Search for the cell housing the specified text and yield its (X, Y) center coordinate. 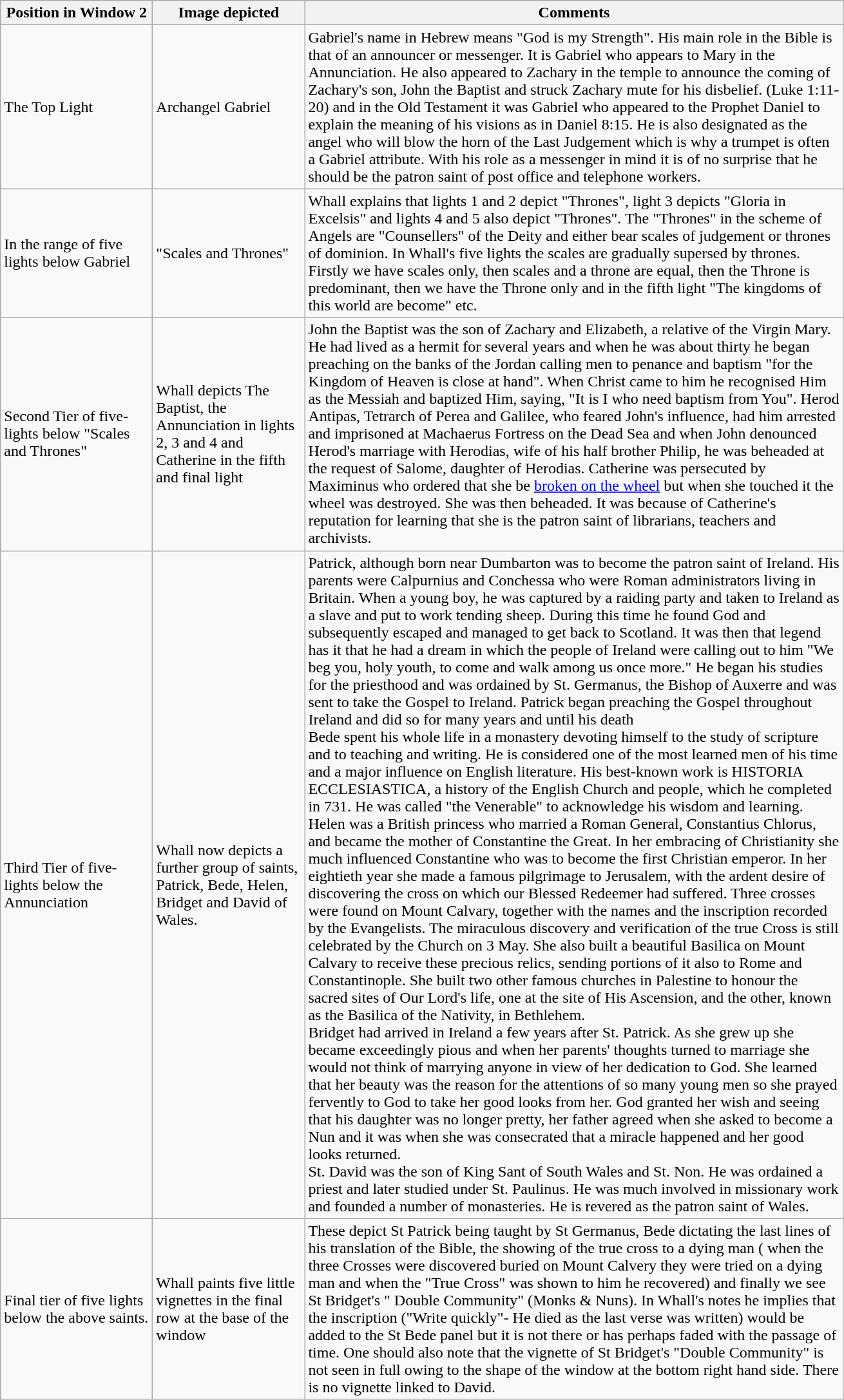
Whall paints five little vignettes in the final row at the base of the window (229, 1309)
Third Tier of five-lights below the Annunciation (77, 885)
Archangel Gabriel (229, 107)
Image depicted (229, 13)
Final tier of five lights below the above saints. (77, 1309)
The Top Light (77, 107)
In the range of five lights below Gabriel (77, 253)
Comments (574, 13)
Second Tier of five-lights below "Scales and Thrones" (77, 434)
Whall depicts The Baptist, the Annunciation in lights 2, 3 and 4 and Catherine in the fifth and final light (229, 434)
Position in Window 2 (77, 13)
Whall now depicts a further group of saints, Patrick, Bede, Helen, Bridget and David of Wales. (229, 885)
"Scales and Thrones" (229, 253)
